Search for the cell housing the specified text and yield its [x, y] center coordinate. 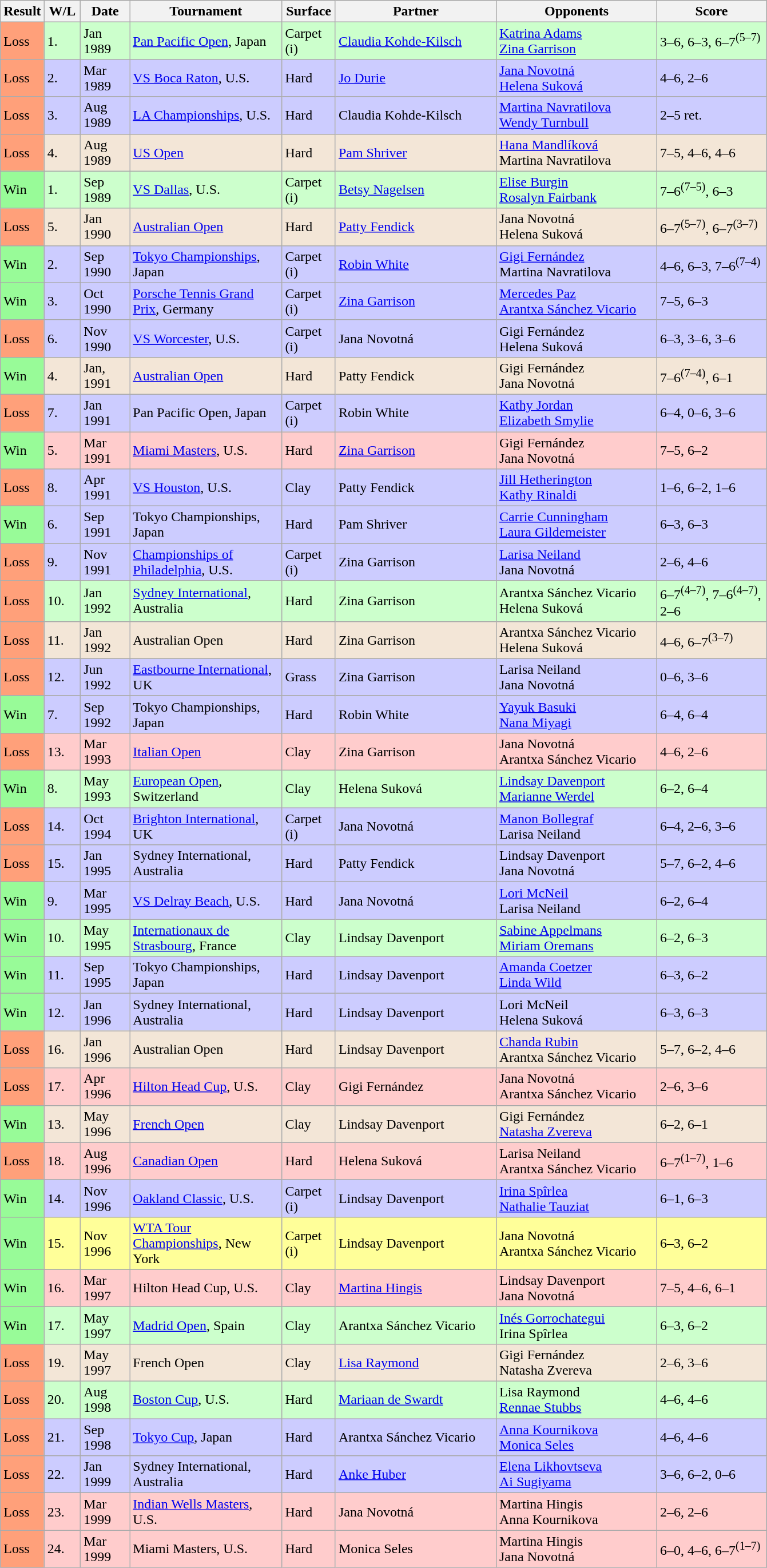
Oct 1990 [105, 301]
7–5, 4–6, 4–6 [712, 152]
Sep 1991 [105, 525]
Jan 1991 [105, 413]
Jan 1990 [105, 227]
VS Worcester, U.S. [206, 339]
2–6, 2–6 [712, 1511]
Sep 1989 [105, 190]
Aug 1996 [105, 1161]
Lori McNeil Larisa Neiland [577, 900]
Lindsay Davenport Marianne Werdel [577, 789]
Oakland Classic, U.S. [206, 1198]
May 1993 [105, 789]
Yayuk Basuki Nana Miyagi [577, 714]
20. [62, 1400]
Indian Wells Masters, U.S. [206, 1511]
6–3, 3–6, 3–6 [712, 339]
Martina Hingis [415, 1288]
Mercedes Paz Arantxa Sánchez Vicario [577, 301]
Sep 1995 [105, 975]
Gigi Fernández Helena Suková [577, 339]
Mar 1995 [105, 900]
7–6(7–4), 6–1 [712, 375]
Jan 1999 [105, 1475]
Jan, 1991 [105, 375]
Mariaan de Swardt [415, 1400]
LA Championships, U.S. [206, 116]
3–6, 6–2, 0–6 [712, 1475]
Elena Likhovtseva Ai Sugiyama [577, 1475]
Chanda Rubin Arantxa Sánchez Vicario [577, 1049]
6–4, 2–6, 3–6 [712, 826]
Boston Cup, U.S. [206, 1400]
Italian Open [206, 752]
Sabine Appelmans Miriam Oremans [577, 938]
18. [62, 1161]
Jun 1992 [105, 677]
Apr 1996 [105, 1087]
6–1, 6–3 [712, 1198]
0–6, 3–6 [712, 677]
Monica Seles [415, 1549]
Aug 1998 [105, 1400]
European Open, Switzerland [206, 789]
7–5, 4–6, 6–1 [712, 1288]
Anna Kournikova Monica Seles [577, 1437]
7–6(7–5), 6–3 [712, 190]
6–2, 6–1 [712, 1124]
7–5, 6–2 [712, 450]
Porsche Tennis Grand Prix, Germany [206, 301]
4–6, 6–3, 7–6(7–4) [712, 264]
May 1996 [105, 1124]
Nov 1990 [105, 339]
Lisa Raymond Rennae Stubbs [577, 1400]
Martina Hingis Jana Novotná [577, 1549]
Mar 1997 [105, 1288]
Jan 1989 [105, 41]
Manon Bollegraf Larisa Neiland [577, 826]
Larisa Neiland Arantxa Sánchez Vicario [577, 1161]
Kathy Jordan Elizabeth Smylie [577, 413]
24. [62, 1549]
Jo Durie [415, 78]
Jan 1995 [105, 864]
May 1995 [105, 938]
Madrid Open, Spain [206, 1325]
23. [62, 1511]
6–4, 0–6, 3–6 [712, 413]
Tournament [206, 11]
Inés Gorrochategui Irina Spîrlea [577, 1325]
Result [22, 11]
Martina Hingis Anna Kournikova [577, 1511]
Nov 1991 [105, 562]
Jill Hetherington Kathy Rinaldi [577, 487]
Eastbourne International, UK [206, 677]
Elise Burgin Rosalyn Fairbank [577, 190]
Sep 1992 [105, 714]
Partner [415, 11]
Date [105, 11]
Sep 1998 [105, 1437]
Championships of Philadelphia, U.S. [206, 562]
Anke Huber [415, 1475]
Score [712, 11]
19. [62, 1363]
Gigi Fernández [415, 1087]
Oct 1994 [105, 826]
2–5 ret. [712, 116]
Betsy Nagelsen [415, 190]
22. [62, 1475]
Surface [309, 11]
Hana Mandlíková Martina Navratilova [577, 152]
Lori McNeil Helena Suková [577, 1013]
Apr 1991 [105, 487]
Sep 1990 [105, 264]
6–7(4–7), 7–6(4–7), 2–6 [712, 601]
Martina Navratilova Wendy Turnbull [577, 116]
Katrina Adams Zina Garrison [577, 41]
Canadian Open [206, 1161]
4–6, 6–7(3–7) [712, 640]
Brighton International, UK [206, 826]
VS Dallas, U.S. [206, 190]
1–6, 6–2, 1–6 [712, 487]
6–7(5–7), 6–7(3–7) [712, 227]
Internationaux de Strasbourg, France [206, 938]
6–4, 6–4 [712, 714]
Carrie Cunningham Laura Gildemeister [577, 525]
21. [62, 1437]
7–5, 6–3 [712, 301]
3–6, 6–3, 6–7(5–7) [712, 41]
Opponents [577, 11]
2–6, 4–6 [712, 562]
Irina Spîrlea Nathalie Tauziat [577, 1198]
Mar 1991 [105, 450]
Mar 1993 [105, 752]
VS Delray Beach, U.S. [206, 900]
WTA Tour Championships, New York [206, 1243]
Gigi Fernández Martina Navratilova [577, 264]
US Open [206, 152]
VS Houston, U.S. [206, 487]
Grass [309, 677]
6–2, 6–3 [712, 938]
Amanda Coetzer Linda Wild [577, 975]
Tokyo Cup, Japan [206, 1437]
W/L [62, 11]
Lisa Raymond [415, 1363]
Mar 1989 [105, 78]
6–7(1–7), 1–6 [712, 1161]
6–0, 4–6, 6–7(1–7) [712, 1549]
VS Boca Raton, U.S. [206, 78]
